Find where the given text appears and provide that cell's center as [X, Y] coordinate. 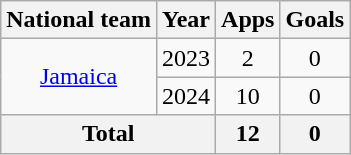
2023 [186, 58]
2024 [186, 96]
National team [79, 20]
Total [108, 134]
Apps [248, 20]
Jamaica [79, 77]
10 [248, 96]
2 [248, 58]
Goals [315, 20]
12 [248, 134]
Year [186, 20]
